Identify which cell holds the provided text, then report its (X, Y) central coordinate. 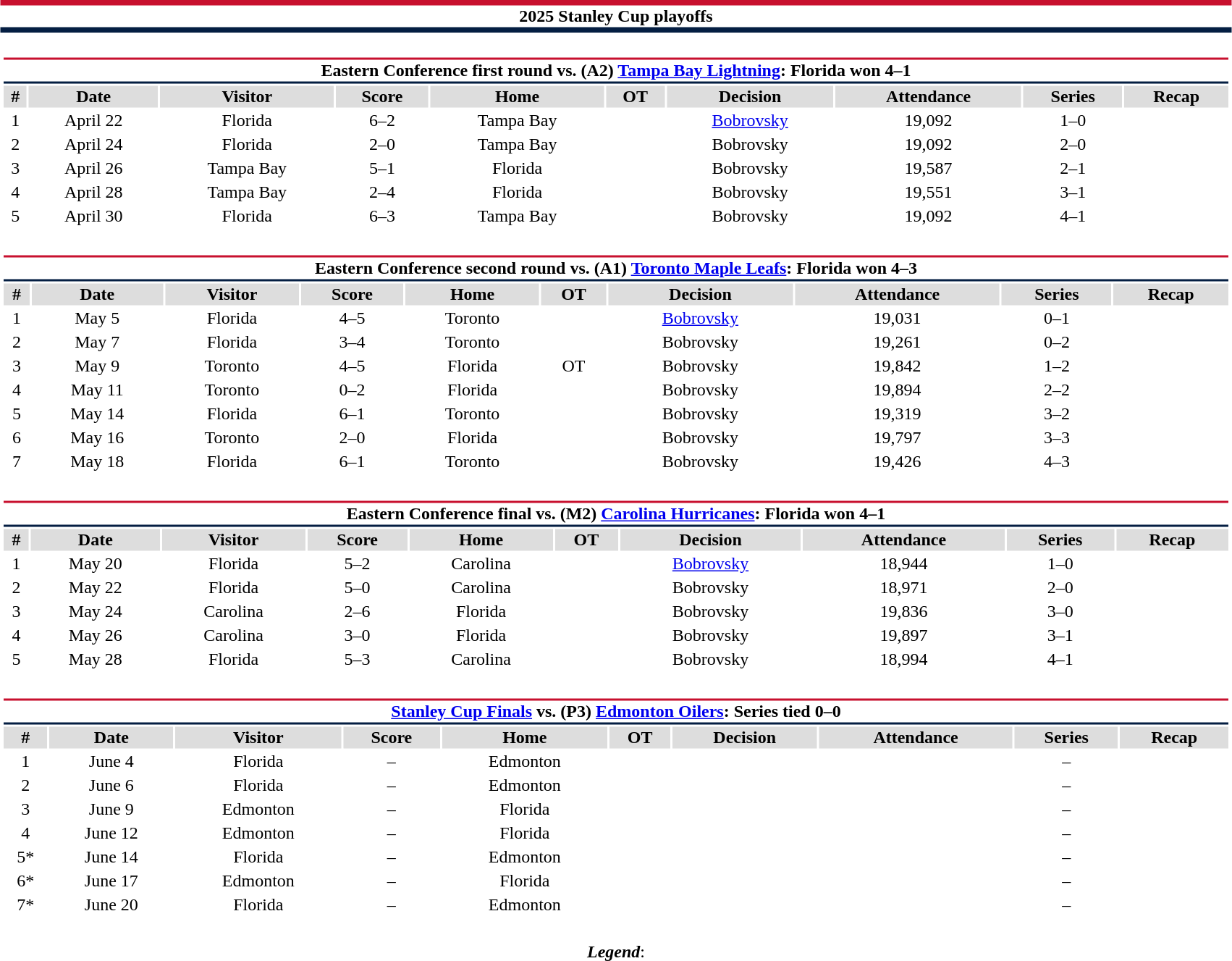
June 17 (111, 881)
0–1 (1057, 318)
April 30 (93, 217)
2–1 (1073, 169)
May 5 (97, 318)
May 11 (97, 390)
May 26 (96, 635)
3–2 (1057, 414)
7 (16, 461)
2–4 (382, 192)
18,944 (904, 564)
6–2 (382, 121)
19,897 (904, 635)
June 9 (111, 809)
2025 Stanley Cup playoffs (616, 16)
5–1 (382, 169)
19,836 (904, 612)
5–2 (357, 564)
4–3 (1057, 461)
June 14 (111, 857)
19,894 (898, 390)
6* (25, 881)
3–4 (352, 343)
Eastern Conference second round vs. (A1) Toronto Maple Leafs: Florida won 4–3 (615, 268)
2–6 (357, 612)
June 20 (111, 905)
June 4 (111, 761)
Eastern Conference final vs. (M2) Carolina Hurricanes: Florida won 4–1 (615, 514)
May 7 (97, 343)
2–2 (1057, 390)
19,319 (898, 414)
7* (25, 905)
6–3 (382, 217)
Stanley Cup Finals vs. (P3) Edmonton Oilers: Series tied 0–0 (615, 711)
April 22 (93, 121)
6 (16, 438)
May 28 (96, 660)
May 16 (97, 438)
18,994 (904, 660)
19,426 (898, 461)
5* (25, 857)
1–2 (1057, 366)
Eastern Conference first round vs. (A2) Tampa Bay Lightning: Florida won 4–1 (615, 71)
19,031 (898, 318)
May 9 (97, 366)
3–3 (1057, 438)
April 26 (93, 169)
May 14 (97, 414)
19,261 (898, 343)
18,971 (904, 587)
19,551 (928, 192)
19,797 (898, 438)
May 24 (96, 612)
April 28 (93, 192)
19,587 (928, 169)
May 20 (96, 564)
19,842 (898, 366)
June 12 (111, 834)
May 22 (96, 587)
5–3 (357, 660)
5–0 (357, 587)
June 6 (111, 786)
April 24 (93, 144)
May 18 (97, 461)
